Provide the (X, Y) coordinate of the cell's center where the given text is located.  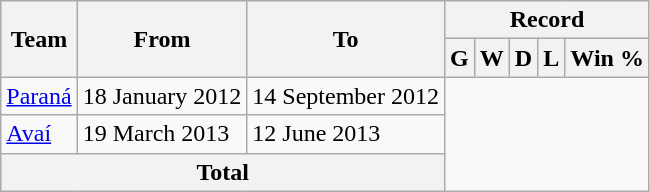
Paraná (39, 96)
Avaí (39, 134)
From (162, 39)
18 January 2012 (162, 96)
19 March 2013 (162, 134)
W (492, 58)
Total (223, 172)
L (552, 58)
Record (548, 20)
Team (39, 39)
D (523, 58)
To (346, 39)
G (460, 58)
12 June 2013 (346, 134)
Win % (608, 58)
14 September 2012 (346, 96)
